Output the (X, Y) coordinate of the center of the cell containing the given text.  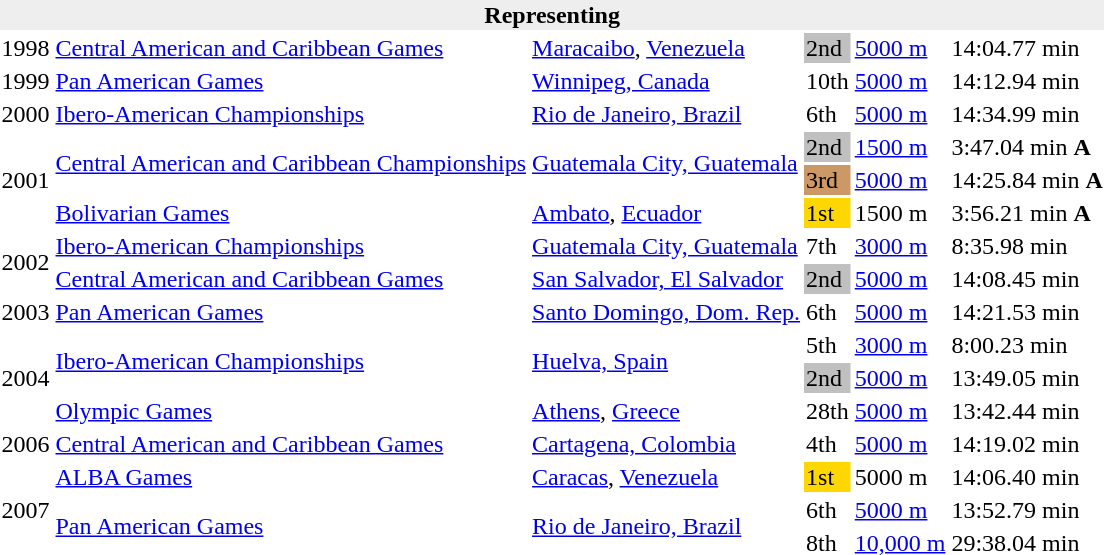
3:56.21 min A (1027, 213)
14:06.40 min (1027, 477)
Caracas, Venezuela (666, 477)
14:12.94 min (1027, 81)
Maracaibo, Venezuela (666, 48)
ALBA Games (291, 477)
2003 (26, 312)
14:08.45 min (1027, 279)
2000 (26, 114)
14:04.77 min (1027, 48)
Ambato, Ecuador (666, 213)
Huelva, Spain (666, 362)
Cartagena, Colombia (666, 444)
13:49.05 min (1027, 378)
28th (828, 411)
Rio de Janeiro, Brazil (666, 114)
3rd (828, 180)
Winnipeg, Canada (666, 81)
8:35.98 min (1027, 246)
Santo Domingo, Dom. Rep. (666, 312)
2004 (26, 378)
13:42.44 min (1027, 411)
14:25.84 min A (1027, 180)
4th (828, 444)
1999 (26, 81)
2001 (26, 180)
14:34.99 min (1027, 114)
Olympic Games (291, 411)
Bolivarian Games (291, 213)
Central American and Caribbean Championships (291, 164)
1998 (26, 48)
14:19.02 min (1027, 444)
5th (828, 345)
Athens, Greece (666, 411)
2006 (26, 444)
3:47.04 min A (1027, 147)
8:00.23 min (1027, 345)
14:21.53 min (1027, 312)
Representing (552, 15)
7th (828, 246)
13:52.79 min (1027, 510)
2002 (26, 262)
10th (828, 81)
San Salvador, El Salvador (666, 279)
